Determine the [x, y] coordinate at the center of the cell enclosing the given text.  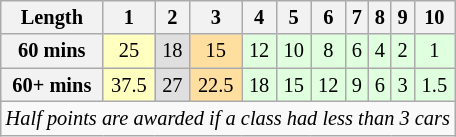
60+ mins [52, 85]
60 mins [52, 51]
Half points are awarded if a class had less than 3 cars [228, 118]
7 [358, 17]
37.5 [129, 85]
25 [129, 51]
1.5 [434, 85]
22.5 [216, 85]
5 [294, 17]
27 [172, 85]
Length [52, 17]
